Determine the [x, y] coordinate at the center of the cell enclosing the given text.  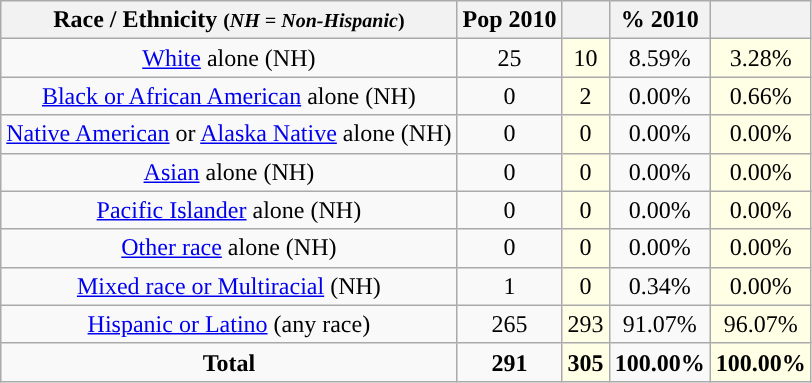
Race / Ethnicity (NH = Non-Hispanic) [229, 20]
Pacific Islander alone (NH) [229, 210]
Asian alone (NH) [229, 172]
Native American or Alaska Native alone (NH) [229, 134]
Black or African American alone (NH) [229, 96]
Mixed race or Multiracial (NH) [229, 286]
Total [229, 362]
91.07% [660, 324]
305 [586, 362]
Pop 2010 [510, 20]
265 [510, 324]
2 [586, 96]
0.66% [760, 96]
25 [510, 58]
% 2010 [660, 20]
3.28% [760, 58]
10 [586, 58]
96.07% [760, 324]
1 [510, 286]
0.34% [660, 286]
293 [586, 324]
White alone (NH) [229, 58]
Other race alone (NH) [229, 248]
8.59% [660, 58]
291 [510, 362]
Hispanic or Latino (any race) [229, 324]
